Scan for the cell matching the given text and deliver its [X, Y] coordinate at center. 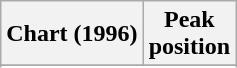
Chart (1996) [72, 34]
Peakposition [189, 34]
